Provide the (x, y) coordinate of the cell's center where the given text is located.  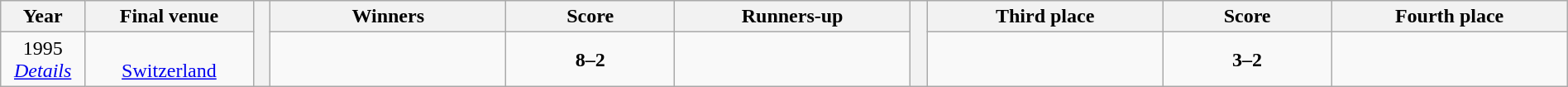
Winners (389, 17)
1995 Details (43, 60)
3–2 (1247, 60)
Final venue (170, 17)
8–2 (590, 60)
Year (43, 17)
Switzerland (170, 60)
Runners-up (792, 17)
Third place (1045, 17)
Fourth place (1449, 17)
